Find where the given text appears and provide that cell's center as [X, Y] coordinate. 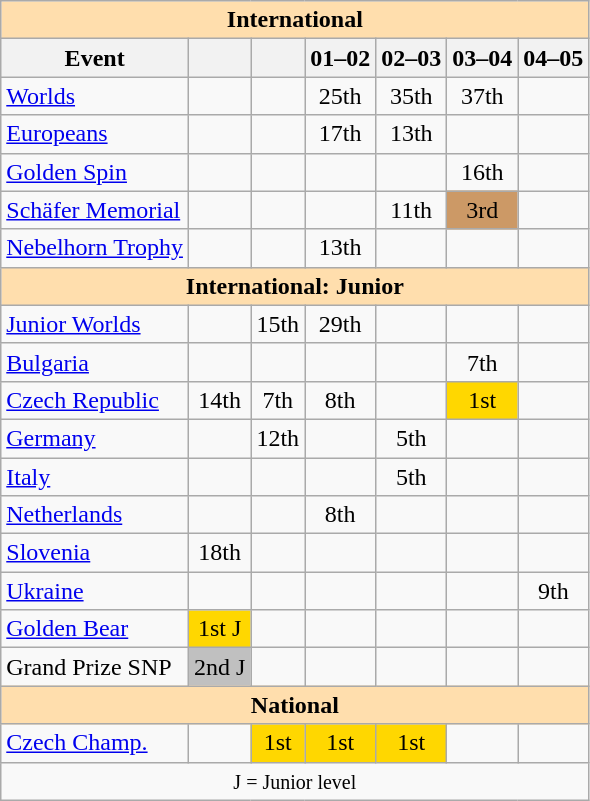
18th [219, 553]
Grand Prize SNP [95, 667]
National [295, 705]
03–04 [482, 58]
17th [340, 134]
Europeans [95, 134]
1st J [219, 629]
Ukraine [95, 591]
2nd J [219, 667]
Event [95, 58]
15th [278, 324]
Golden Bear [95, 629]
Netherlands [95, 515]
Golden Spin [95, 172]
01–02 [340, 58]
04–05 [554, 58]
Czech Republic [95, 400]
Nebelhorn Trophy [95, 248]
12th [278, 438]
3rd [482, 210]
Czech Champ. [95, 743]
Worlds [95, 96]
14th [219, 400]
Italy [95, 477]
25th [340, 96]
16th [482, 172]
Germany [95, 438]
37th [482, 96]
29th [340, 324]
Schäfer Memorial [95, 210]
11th [412, 210]
9th [554, 591]
International: Junior [295, 286]
Junior Worlds [95, 324]
Bulgaria [95, 362]
International [295, 20]
35th [412, 96]
02–03 [412, 58]
J = Junior level [295, 781]
Slovenia [95, 553]
